For the text-containing cell, return its midpoint in (X, Y) coordinate format. 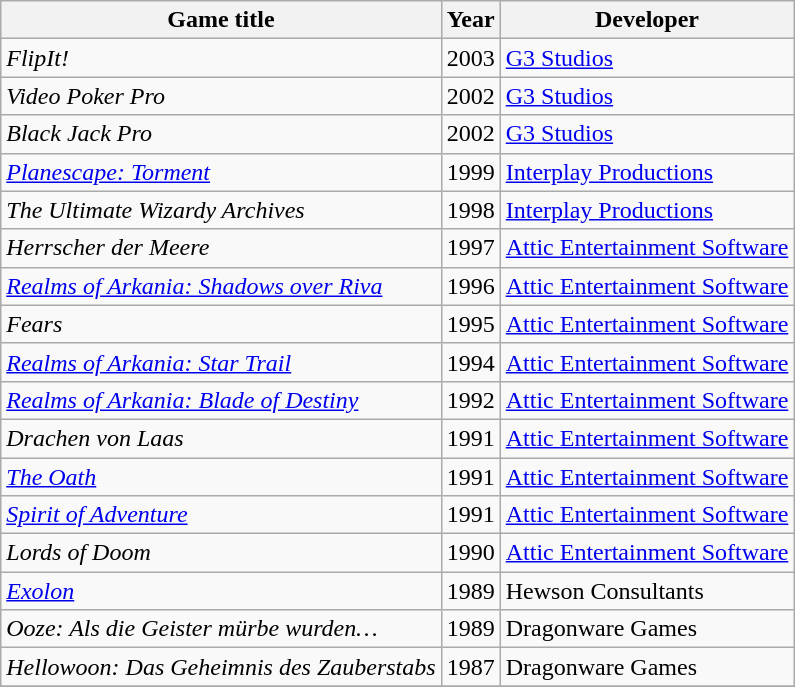
Realms of Arkania: Star Trail (221, 362)
Developer (647, 20)
1998 (470, 210)
2003 (470, 58)
Spirit of Adventure (221, 515)
1997 (470, 248)
1996 (470, 286)
Exolon (221, 591)
Fears (221, 324)
Realms of Arkania: Shadows over Riva (221, 286)
Planescape: Torment (221, 172)
Game title (221, 20)
Ooze: Als die Geister mürbe wurden… (221, 629)
1992 (470, 400)
Realms of Arkania: Blade of Destiny (221, 400)
Video Poker Pro (221, 96)
Lords of Doom (221, 553)
The Ultimate Wizardy Archives (221, 210)
Drachen von Laas (221, 438)
1990 (470, 553)
The Oath (221, 477)
Herrscher der Meere (221, 248)
Black Jack Pro (221, 134)
FlipIt! (221, 58)
1987 (470, 667)
1999 (470, 172)
Hewson Consultants (647, 591)
Year (470, 20)
1994 (470, 362)
Hellowoon: Das Geheimnis des Zauberstabs (221, 667)
1995 (470, 324)
